Capture the cell that displays the provided text and extract its (x, y) central coordinate. 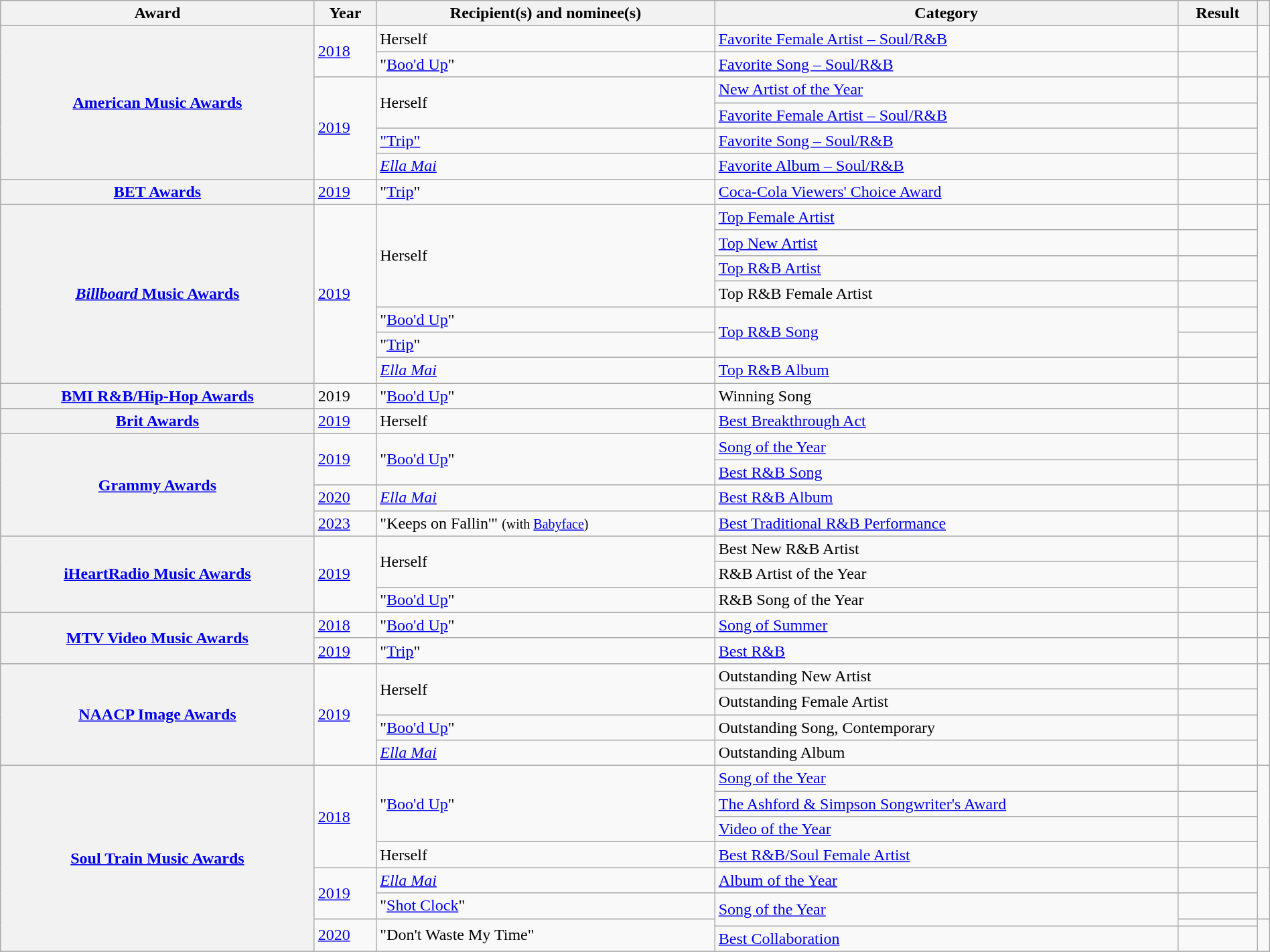
Top R&B Album (946, 370)
Year (346, 13)
American Music Awards (157, 103)
Video of the Year (946, 829)
Song of Summer (946, 625)
R&B Artist of the Year (946, 574)
Top New Artist (946, 243)
Top R&B Song (946, 332)
Best R&B Song (946, 472)
Outstanding Album (946, 753)
2023 (346, 523)
NAACP Image Awards (157, 714)
Outstanding New Artist (946, 676)
Album of the Year (946, 880)
BMI R&B/Hip-Hop Awards (157, 396)
Favorite Album – Soul/R&B (946, 166)
"Keeps on Fallin'" (with Babyface) (546, 523)
"Shot Clock" (546, 906)
Result (1218, 13)
Best Collaboration (946, 939)
Top Female Artist (946, 217)
New Artist of the Year (946, 90)
Billboard Music Awards (157, 293)
Top R&B Artist (946, 268)
Winning Song (946, 396)
Best R&B (946, 651)
Outstanding Song, Contemporary (946, 727)
Brit Awards (157, 421)
Best Traditional R&B Performance (946, 523)
MTV Video Music Awards (157, 638)
Top R&B Female Artist (946, 293)
Grammy Awards (157, 485)
Outstanding Female Artist (946, 701)
Best Breakthrough Act (946, 421)
BET Awards (157, 192)
"Don't Waste My Time" (546, 935)
Soul Train Music Awards (157, 859)
Category (946, 13)
R&B Song of the Year (946, 600)
iHeartRadio Music Awards (157, 574)
Coca-Cola Viewers' Choice Award (946, 192)
Best New R&B Artist (946, 549)
Best R&B/Soul Female Artist (946, 855)
Best R&B Album (946, 498)
The Ashford & Simpson Songwriter's Award (946, 804)
Award (157, 13)
Recipient(s) and nominee(s) (546, 13)
